For the text-containing cell, return its midpoint in (X, Y) coordinate format. 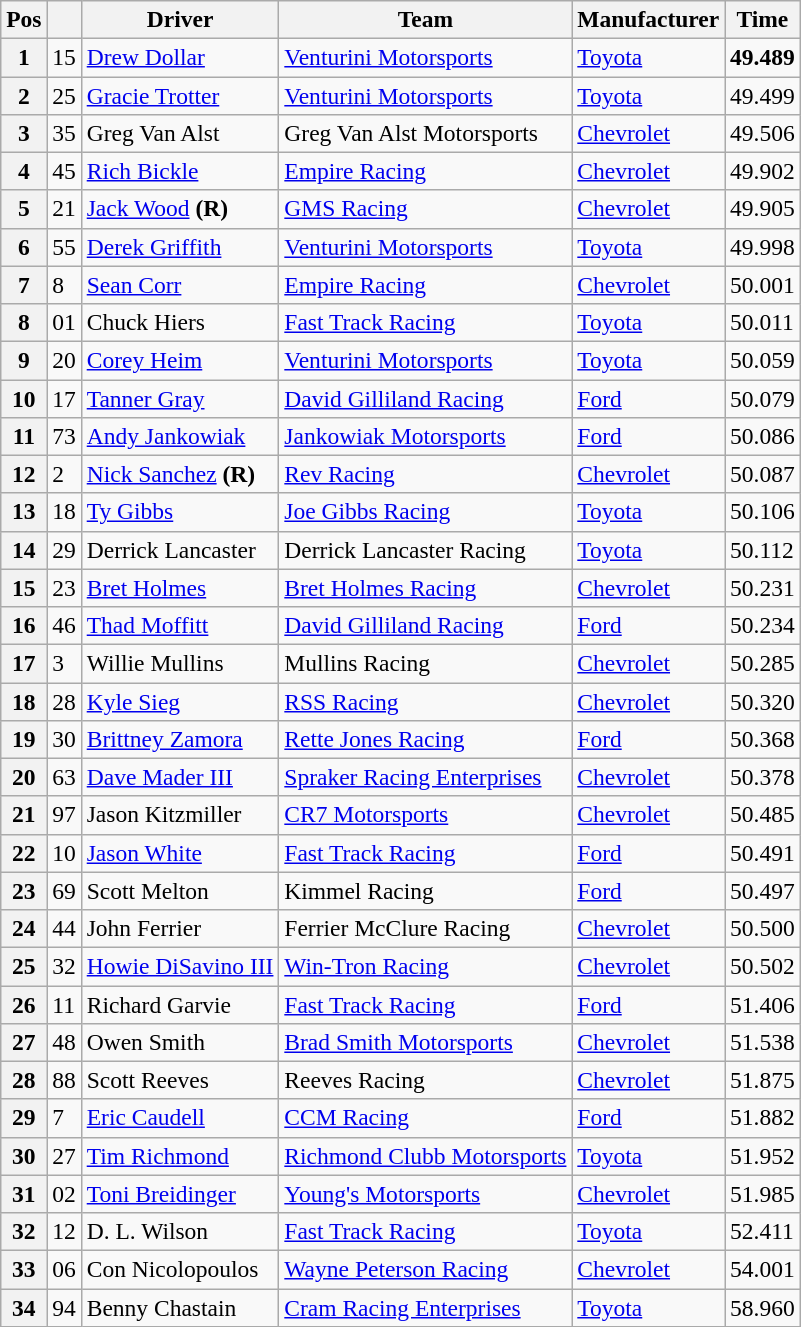
Spraker Racing Enterprises (426, 777)
Derrick Lancaster (180, 550)
52.411 (763, 1231)
50.320 (763, 701)
Young's Motorsports (426, 1194)
14 (24, 550)
51.538 (763, 1042)
Rich Bickle (180, 171)
Con Nicolopoulos (180, 1269)
Greg Van Alst Motorsports (426, 133)
Manufacturer (648, 19)
31 (24, 1194)
49.499 (763, 95)
Jason White (180, 853)
Andy Jankowiak (180, 436)
Time (763, 19)
50.485 (763, 815)
Jason Kitzmiller (180, 815)
Dave Mader III (180, 777)
48 (64, 1042)
9 (24, 360)
49.489 (763, 57)
19 (24, 739)
50.079 (763, 398)
4 (24, 171)
Willie Mullins (180, 663)
94 (64, 1307)
RSS Racing (426, 701)
02 (64, 1194)
Howie DiSavino III (180, 966)
GMS Racing (426, 209)
51.406 (763, 1004)
88 (64, 1080)
CR7 Motorsports (426, 815)
34 (24, 1307)
Jack Wood (R) (180, 209)
51.882 (763, 1118)
51.952 (763, 1156)
1 (24, 57)
01 (64, 322)
16 (24, 625)
50.059 (763, 360)
Toni Breidinger (180, 1194)
50.112 (763, 550)
Pos (24, 19)
51.985 (763, 1194)
Driver (180, 19)
73 (64, 436)
John Ferrier (180, 928)
Rev Racing (426, 474)
49.905 (763, 209)
Derek Griffith (180, 247)
CCM Racing (426, 1118)
Kyle Sieg (180, 701)
13 (24, 512)
6 (24, 247)
50.086 (763, 436)
Reeves Racing (426, 1080)
Kimmel Racing (426, 891)
Wayne Peterson Racing (426, 1269)
54.001 (763, 1269)
Cram Racing Enterprises (426, 1307)
33 (24, 1269)
49.998 (763, 247)
35 (64, 133)
Richard Garvie (180, 1004)
46 (64, 625)
50.502 (763, 966)
Thad Moffitt (180, 625)
26 (24, 1004)
50.106 (763, 512)
Ferrier McClure Racing (426, 928)
Jankowiak Motorsports (426, 436)
Richmond Clubb Motorsports (426, 1156)
50.011 (763, 322)
Nick Sanchez (R) (180, 474)
Chuck Hiers (180, 322)
Bret Holmes Racing (426, 588)
50.285 (763, 663)
Derrick Lancaster Racing (426, 550)
50.500 (763, 928)
D. L. Wilson (180, 1231)
Scott Melton (180, 891)
22 (24, 853)
50.234 (763, 625)
50.497 (763, 891)
Joe Gibbs Racing (426, 512)
44 (64, 928)
51.875 (763, 1080)
06 (64, 1269)
5 (24, 209)
Ty Gibbs (180, 512)
50.491 (763, 853)
50.087 (763, 474)
Owen Smith (180, 1042)
Drew Dollar (180, 57)
49.506 (763, 133)
Benny Chastain (180, 1307)
50.001 (763, 285)
50.378 (763, 777)
24 (24, 928)
Corey Heim (180, 360)
49.902 (763, 171)
Tim Richmond (180, 1156)
Greg Van Alst (180, 133)
Eric Caudell (180, 1118)
Bret Holmes (180, 588)
Sean Corr (180, 285)
63 (64, 777)
45 (64, 171)
55 (64, 247)
Brittney Zamora (180, 739)
Win-Tron Racing (426, 966)
Rette Jones Racing (426, 739)
Tanner Gray (180, 398)
Team (426, 19)
58.960 (763, 1307)
97 (64, 815)
Brad Smith Motorsports (426, 1042)
Gracie Trotter (180, 95)
69 (64, 891)
50.231 (763, 588)
50.368 (763, 739)
Mullins Racing (426, 663)
Scott Reeves (180, 1080)
